Return (X, Y) of the center of cell containing provided text 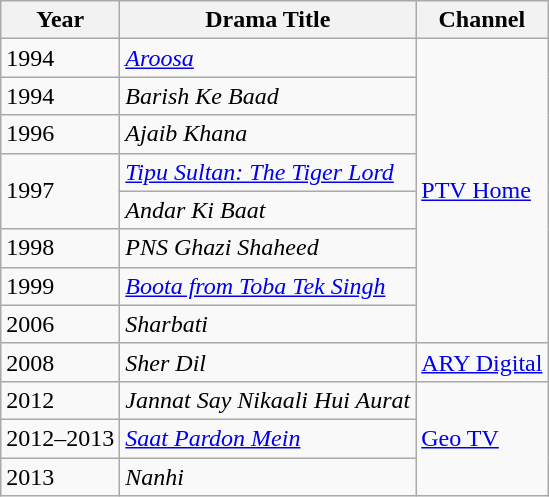
Barish Ke Baad (268, 96)
Saat Pardon Mein (268, 438)
ARY Digital (482, 362)
1996 (60, 134)
Boota from Toba Tek Singh (268, 286)
PNS Ghazi Shaheed (268, 248)
2008 (60, 362)
Andar Ki Baat (268, 210)
Drama Title (268, 20)
1998 (60, 248)
Jannat Say Nikaali Hui Aurat (268, 400)
Year (60, 20)
2006 (60, 324)
2012 (60, 400)
2012–2013 (60, 438)
Channel (482, 20)
Sher Dil (268, 362)
Ajaib Khana (268, 134)
Aroosa (268, 58)
Tipu Sultan: The Tiger Lord (268, 172)
2013 (60, 477)
Nanhi (268, 477)
Sharbati (268, 324)
1999 (60, 286)
1997 (60, 191)
Geo TV (482, 438)
PTV Home (482, 191)
